For the text-containing cell, return its midpoint in [x, y] coordinate format. 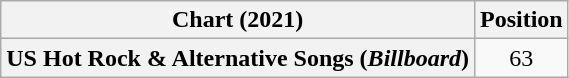
63 [521, 58]
Position [521, 20]
US Hot Rock & Alternative Songs (Billboard) [238, 58]
Chart (2021) [238, 20]
